Provide the [x, y] coordinate of the cell's center where the given text is located.  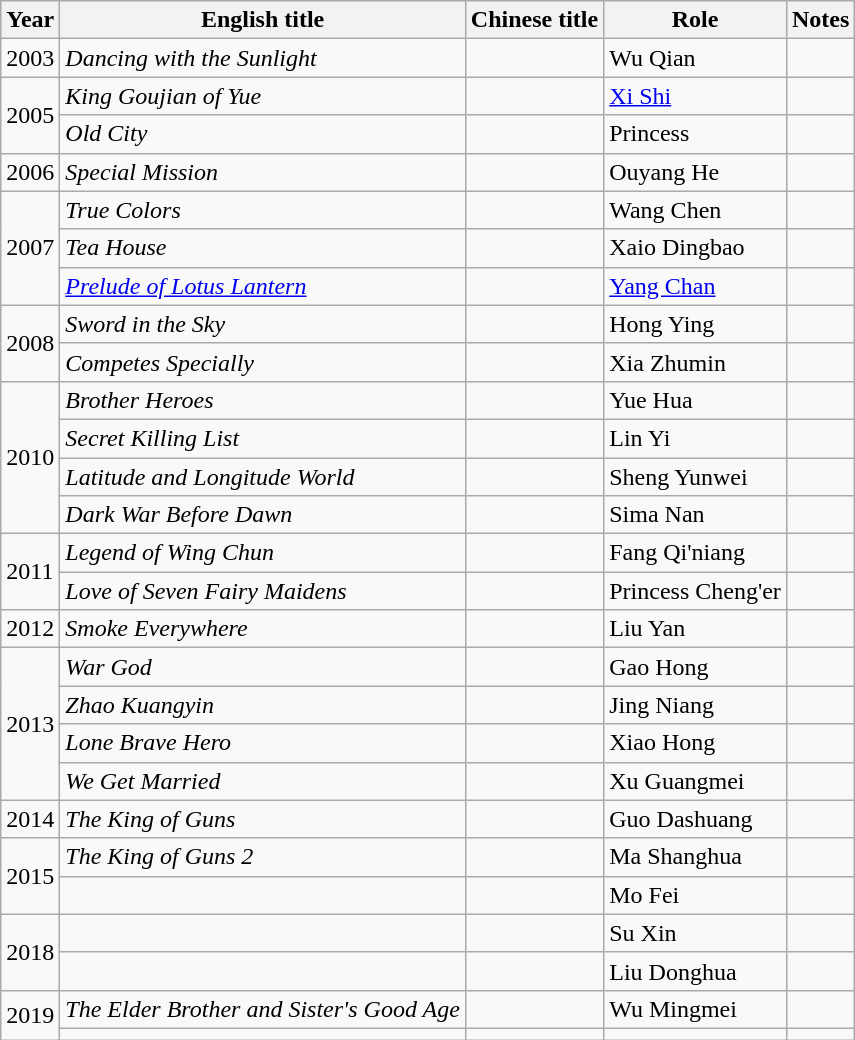
2015 [30, 876]
Liu Yan [696, 629]
Su Xin [696, 933]
Legend of Wing Chun [263, 553]
Dark War Before Dawn [263, 515]
2003 [30, 58]
Yue Hua [696, 400]
2007 [30, 248]
Prelude of Lotus Lantern [263, 286]
The King of Guns [263, 819]
2008 [30, 343]
Lin Yi [696, 438]
Guo Dashuang [696, 819]
Competes Specially [263, 362]
Wu Mingmei [696, 1009]
Dancing with the Sunlight [263, 58]
Lone Brave Hero [263, 743]
Smoke Everywhere [263, 629]
Sima Nan [696, 515]
The King of Guns 2 [263, 857]
Princess [696, 134]
Princess Cheng'er [696, 591]
2013 [30, 724]
Fang Qi'niang [696, 553]
Love of Seven Fairy Maidens [263, 591]
2010 [30, 457]
2014 [30, 819]
Year [30, 20]
Role [696, 20]
Gao Hong [696, 667]
We Get Married [263, 781]
Chinese title [534, 20]
English title [263, 20]
Wu Qian [696, 58]
Xaio Dingbao [696, 248]
Ouyang He [696, 172]
Mo Fei [696, 895]
Notes [820, 20]
King Goujian of Yue [263, 96]
Jing Niang [696, 705]
2019 [30, 1014]
Yang Chan [696, 286]
2005 [30, 115]
Zhao Kuangyin [263, 705]
War God [263, 667]
Secret Killing List [263, 438]
2006 [30, 172]
True Colors [263, 210]
2012 [30, 629]
Latitude and Longitude World [263, 477]
2011 [30, 572]
Brother Heroes [263, 400]
Special Mission [263, 172]
2018 [30, 952]
Xia Zhumin [696, 362]
The Elder Brother and Sister's Good Age [263, 1009]
Wang Chen [696, 210]
Tea House [263, 248]
Hong Ying [696, 324]
Ma Shanghua [696, 857]
Xi Shi [696, 96]
Liu Donghua [696, 971]
Sword in the Sky [263, 324]
Xu Guangmei [696, 781]
Old City [263, 134]
Xiao Hong [696, 743]
Sheng Yunwei [696, 477]
